Capture the cell that displays the provided text and extract its (X, Y) central coordinate. 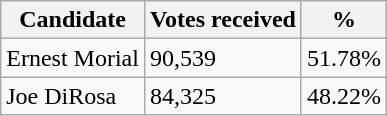
Joe DiRosa (73, 96)
84,325 (222, 96)
Ernest Morial (73, 58)
Votes received (222, 20)
% (344, 20)
48.22% (344, 96)
Candidate (73, 20)
90,539 (222, 58)
51.78% (344, 58)
